Output the (X, Y) coordinate of the center of the cell containing the given text.  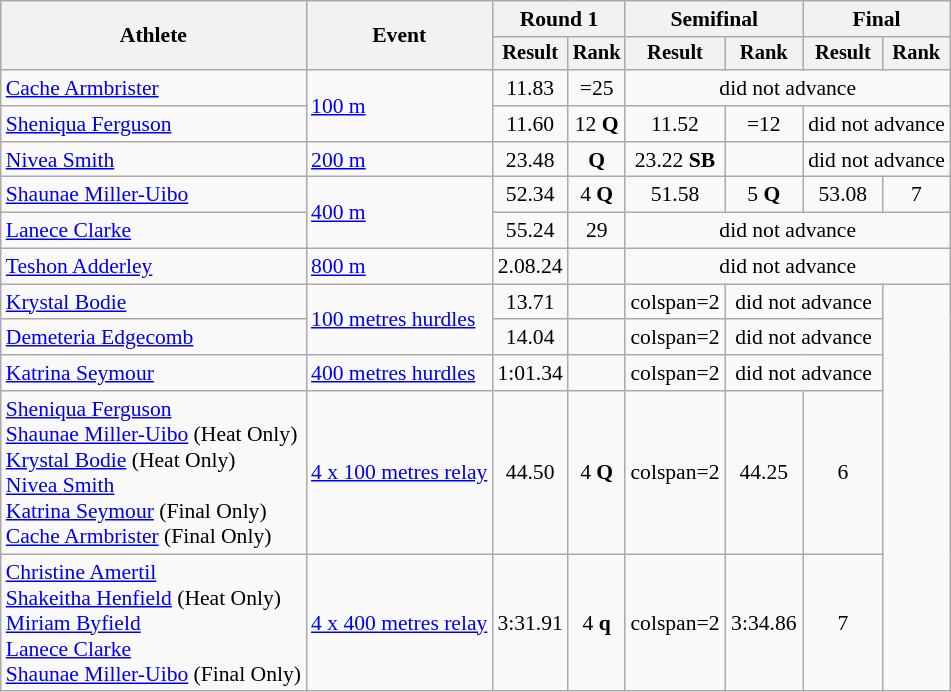
Nivea Smith (154, 160)
400 metres hurdles (399, 373)
800 m (399, 267)
12 Q (597, 124)
52.34 (530, 195)
44.25 (764, 472)
Q (597, 160)
=12 (764, 124)
200 m (399, 160)
Sheniqua Ferguson (154, 124)
44.50 (530, 472)
Event (399, 36)
Shaunae Miller-Uibo (154, 195)
Lanece Clarke (154, 231)
Cache Armbrister (154, 88)
3:34.86 (764, 623)
2.08.24 (530, 267)
Round 1 (558, 19)
4 x 400 metres relay (399, 623)
11.52 (674, 124)
55.24 (530, 231)
Katrina Seymour (154, 373)
29 (597, 231)
Athlete (154, 36)
5 Q (764, 195)
13.71 (530, 302)
11.60 (530, 124)
=25 (597, 88)
53.08 (843, 195)
11.83 (530, 88)
23.48 (530, 160)
Teshon Adderley (154, 267)
100 metres hurdles (399, 320)
6 (843, 472)
51.58 (674, 195)
Sheniqua FergusonShaunae Miller-Uibo (Heat Only)Krystal Bodie (Heat Only)Nivea Smith Katrina Seymour (Final Only)Cache Armbrister (Final Only) (154, 472)
4 x 100 metres relay (399, 472)
Krystal Bodie (154, 302)
1:01.34 (530, 373)
100 m (399, 106)
Demeteria Edgecomb (154, 338)
400 m (399, 212)
4 q (597, 623)
23.22 SB (674, 160)
14.04 (530, 338)
Final (876, 19)
3:31.91 (530, 623)
Christine AmertilShakeitha Henfield (Heat Only)Miriam ByfieldLanece ClarkeShaunae Miller-Uibo (Final Only) (154, 623)
Semifinal (714, 19)
